Locate the cell with the specified text and output its (x, y) center coordinate. 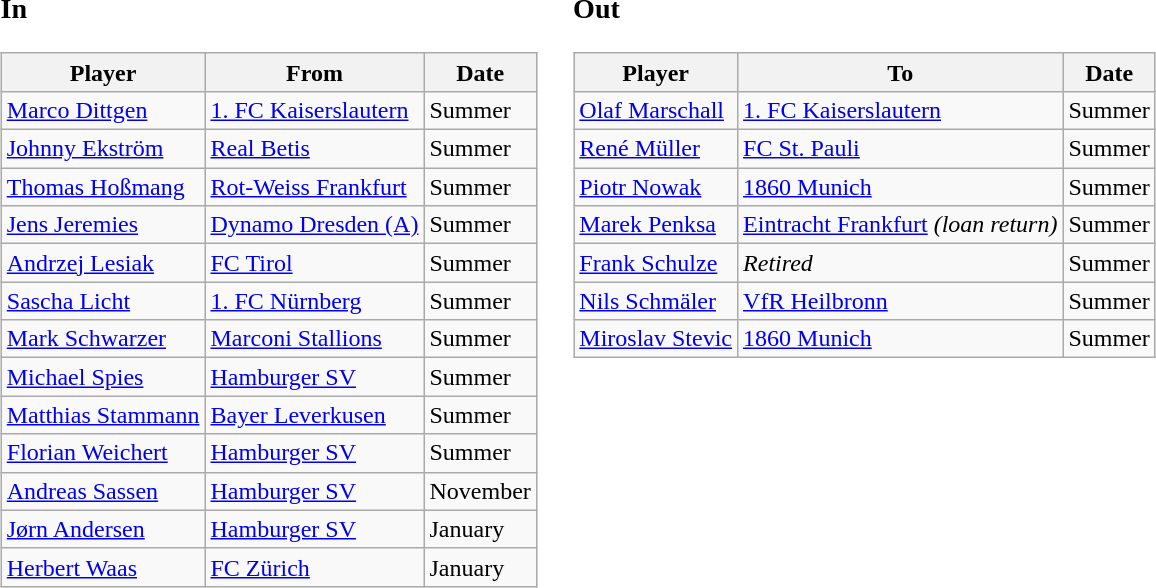
Mark Schwarzer (103, 339)
Retired (900, 263)
Frank Schulze (656, 263)
1. FC Nürnberg (314, 301)
FC Zürich (314, 567)
Herbert Waas (103, 567)
René Müller (656, 149)
From (314, 72)
Jens Jeremies (103, 225)
To (900, 72)
Olaf Marschall (656, 110)
Sascha Licht (103, 301)
Andreas Sassen (103, 491)
Michael Spies (103, 377)
Jørn Andersen (103, 529)
Bayer Leverkusen (314, 415)
FC St. Pauli (900, 149)
Marek Penksa (656, 225)
Dynamo Dresden (A) (314, 225)
Eintracht Frankfurt (loan return) (900, 225)
Miroslav Stevic (656, 339)
Nils Schmäler (656, 301)
November (480, 491)
Matthias Stammann (103, 415)
Rot-Weiss Frankfurt (314, 187)
Marco Dittgen (103, 110)
Real Betis (314, 149)
Florian Weichert (103, 453)
Johnny Ekström (103, 149)
Piotr Nowak (656, 187)
Marconi Stallions (314, 339)
FC Tirol (314, 263)
VfR Heilbronn (900, 301)
Thomas Hoßmang (103, 187)
Andrzej Lesiak (103, 263)
